Find where the given text appears and provide that cell's center as [X, Y] coordinate. 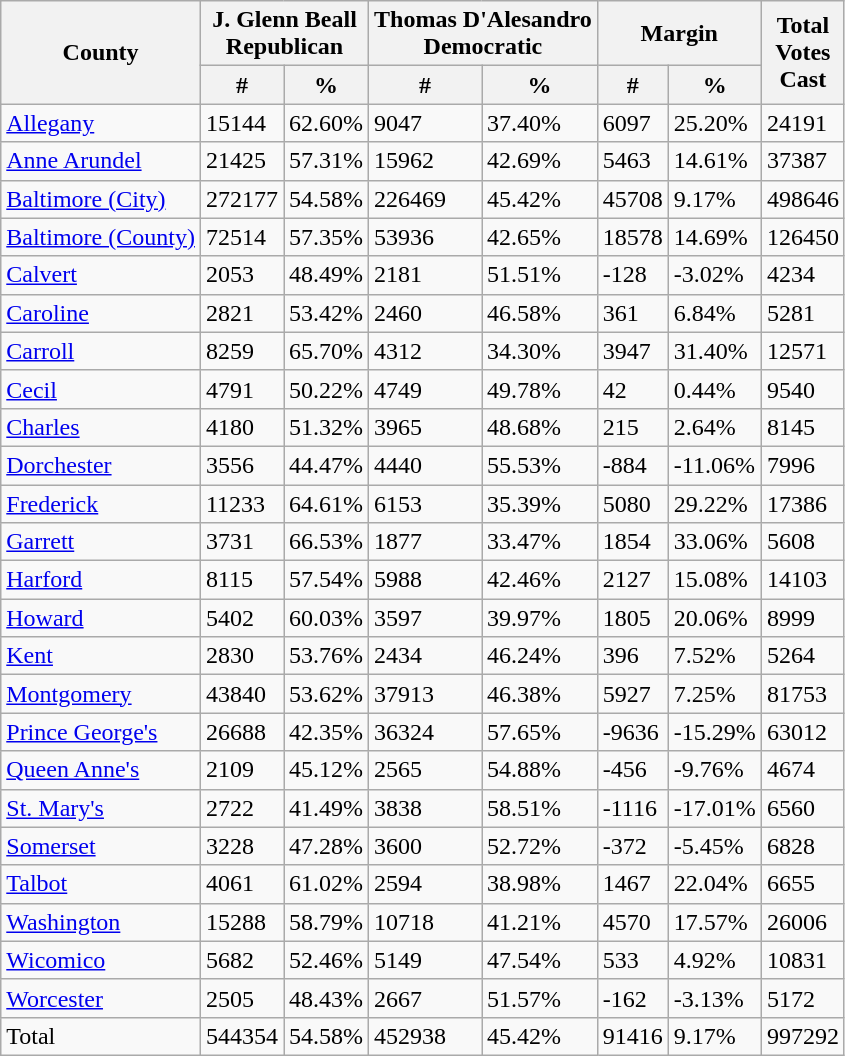
1805 [632, 618]
17.57% [714, 922]
2127 [632, 580]
-3.02% [714, 275]
12571 [802, 351]
3838 [426, 808]
-11.06% [714, 465]
57.31% [326, 161]
997292 [802, 1036]
42.35% [326, 732]
361 [632, 313]
-128 [632, 275]
5080 [632, 503]
6097 [632, 123]
3965 [426, 427]
-3.13% [714, 998]
2830 [242, 656]
5608 [802, 542]
2053 [242, 275]
22.04% [714, 884]
46.38% [540, 694]
3947 [632, 351]
-9.76% [714, 770]
53936 [426, 237]
7.52% [714, 656]
Caroline [101, 313]
45.12% [326, 770]
54.88% [540, 770]
2594 [426, 884]
31.40% [714, 351]
38.98% [540, 884]
Howard [101, 618]
57.54% [326, 580]
48.49% [326, 275]
5682 [242, 960]
Frederick [101, 503]
57.35% [326, 237]
3556 [242, 465]
4180 [242, 427]
Thomas D'AlesandroDemocratic [484, 34]
52.46% [326, 960]
2181 [426, 275]
34.30% [540, 351]
533 [632, 960]
Queen Anne's [101, 770]
57.65% [540, 732]
41.21% [540, 922]
Charles [101, 427]
-884 [632, 465]
2434 [426, 656]
33.47% [540, 542]
24191 [802, 123]
Harford [101, 580]
60.03% [326, 618]
Anne Arundel [101, 161]
15144 [242, 123]
6153 [426, 503]
St. Mary's [101, 808]
-9636 [632, 732]
126450 [802, 237]
1877 [426, 542]
1467 [632, 884]
Washington [101, 922]
J. Glenn BeallRepublican [284, 34]
14103 [802, 580]
37387 [802, 161]
81753 [802, 694]
Talbot [101, 884]
Garrett [101, 542]
2821 [242, 313]
26688 [242, 732]
9540 [802, 389]
-17.01% [714, 808]
42.65% [540, 237]
10718 [426, 922]
58.79% [326, 922]
3600 [426, 846]
18578 [632, 237]
544354 [242, 1036]
226469 [426, 199]
33.06% [714, 542]
48.43% [326, 998]
4234 [802, 275]
2460 [426, 313]
39.97% [540, 618]
36324 [426, 732]
4440 [426, 465]
91416 [632, 1036]
Cecil [101, 389]
53.76% [326, 656]
41.49% [326, 808]
49.78% [540, 389]
9047 [426, 123]
26006 [802, 922]
5988 [426, 580]
-1116 [632, 808]
3731 [242, 542]
452938 [426, 1036]
6.84% [714, 313]
37913 [426, 694]
14.61% [714, 161]
58.51% [540, 808]
51.32% [326, 427]
498646 [802, 199]
215 [632, 427]
TotalVotesCast [802, 52]
5463 [632, 161]
51.57% [540, 998]
6560 [802, 808]
5264 [802, 656]
-15.29% [714, 732]
Baltimore (County) [101, 237]
Margin [679, 34]
45708 [632, 199]
64.61% [326, 503]
2667 [426, 998]
6828 [802, 846]
65.70% [326, 351]
44.47% [326, 465]
Baltimore (City) [101, 199]
Total [101, 1036]
-162 [632, 998]
11233 [242, 503]
35.39% [540, 503]
47.28% [326, 846]
2722 [242, 808]
-5.45% [714, 846]
5402 [242, 618]
8145 [802, 427]
4312 [426, 351]
Carroll [101, 351]
46.24% [540, 656]
52.72% [540, 846]
8115 [242, 580]
7996 [802, 465]
Wicomico [101, 960]
4791 [242, 389]
4749 [426, 389]
4061 [242, 884]
Allegany [101, 123]
4570 [632, 922]
5149 [426, 960]
61.02% [326, 884]
47.54% [540, 960]
County [101, 52]
-456 [632, 770]
8259 [242, 351]
5927 [632, 694]
48.68% [540, 427]
-372 [632, 846]
15962 [426, 161]
4674 [802, 770]
8999 [802, 618]
Calvert [101, 275]
37.40% [540, 123]
2565 [426, 770]
3228 [242, 846]
2109 [242, 770]
6655 [802, 884]
25.20% [714, 123]
15288 [242, 922]
66.53% [326, 542]
Dorchester [101, 465]
Worcester [101, 998]
53.42% [326, 313]
50.22% [326, 389]
2505 [242, 998]
Somerset [101, 846]
4.92% [714, 960]
14.69% [714, 237]
3597 [426, 618]
7.25% [714, 694]
72514 [242, 237]
43840 [242, 694]
Prince George's [101, 732]
42.46% [540, 580]
21425 [242, 161]
396 [632, 656]
51.51% [540, 275]
Montgomery [101, 694]
29.22% [714, 503]
272177 [242, 199]
62.60% [326, 123]
5281 [802, 313]
15.08% [714, 580]
0.44% [714, 389]
42.69% [540, 161]
20.06% [714, 618]
63012 [802, 732]
1854 [632, 542]
46.58% [540, 313]
42 [632, 389]
5172 [802, 998]
55.53% [540, 465]
Kent [101, 656]
53.62% [326, 694]
10831 [802, 960]
2.64% [714, 427]
17386 [802, 503]
